Locate the cell with the specified text and output its (X, Y) center coordinate. 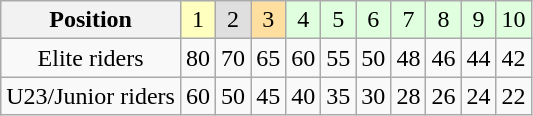
U23/Junior riders (91, 96)
4 (304, 20)
48 (408, 58)
7 (408, 20)
3 (268, 20)
65 (268, 58)
70 (234, 58)
1 (198, 20)
Elite riders (91, 58)
30 (374, 96)
26 (444, 96)
35 (338, 96)
55 (338, 58)
40 (304, 96)
9 (478, 20)
46 (444, 58)
22 (514, 96)
Position (91, 20)
44 (478, 58)
42 (514, 58)
45 (268, 96)
24 (478, 96)
6 (374, 20)
80 (198, 58)
28 (408, 96)
5 (338, 20)
10 (514, 20)
8 (444, 20)
2 (234, 20)
